Pinpoint the cell where the given text exists, returning its (x, y) midpoint coordinate. 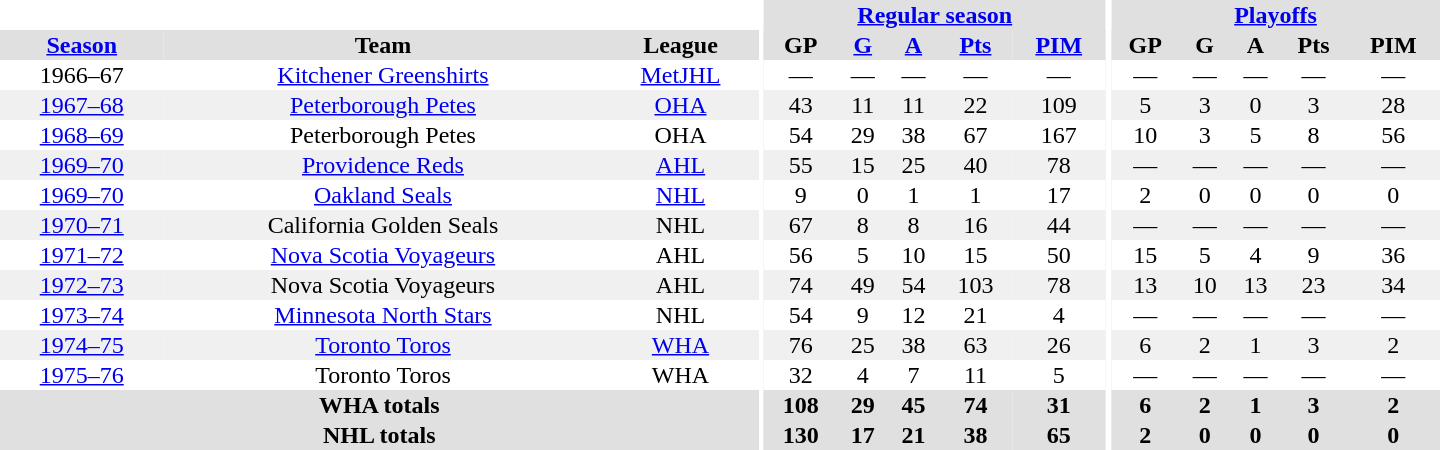
45 (914, 405)
1972–73 (82, 285)
36 (1393, 255)
MetJHL (681, 75)
23 (1314, 285)
34 (1393, 285)
43 (800, 105)
44 (1058, 225)
28 (1393, 105)
130 (800, 435)
1973–74 (82, 315)
Regular season (934, 15)
Providence Reds (382, 165)
Playoffs (1276, 15)
32 (800, 375)
1970–71 (82, 225)
103 (976, 285)
1971–72 (82, 255)
1968–69 (82, 135)
26 (1058, 345)
65 (1058, 435)
55 (800, 165)
NHL totals (379, 435)
Minnesota North Stars (382, 315)
63 (976, 345)
1975–76 (82, 375)
Oakland Seals (382, 195)
California Golden Seals (382, 225)
167 (1058, 135)
1967–68 (82, 105)
40 (976, 165)
49 (862, 285)
WHA totals (379, 405)
1966–67 (82, 75)
50 (1058, 255)
Kitchener Greenshirts (382, 75)
Team (382, 45)
109 (1058, 105)
108 (800, 405)
31 (1058, 405)
1974–75 (82, 345)
League (681, 45)
7 (914, 375)
22 (976, 105)
76 (800, 345)
Season (82, 45)
12 (914, 315)
16 (976, 225)
